Detect which cell encompasses the target text, then output its [X, Y] center coordinate. 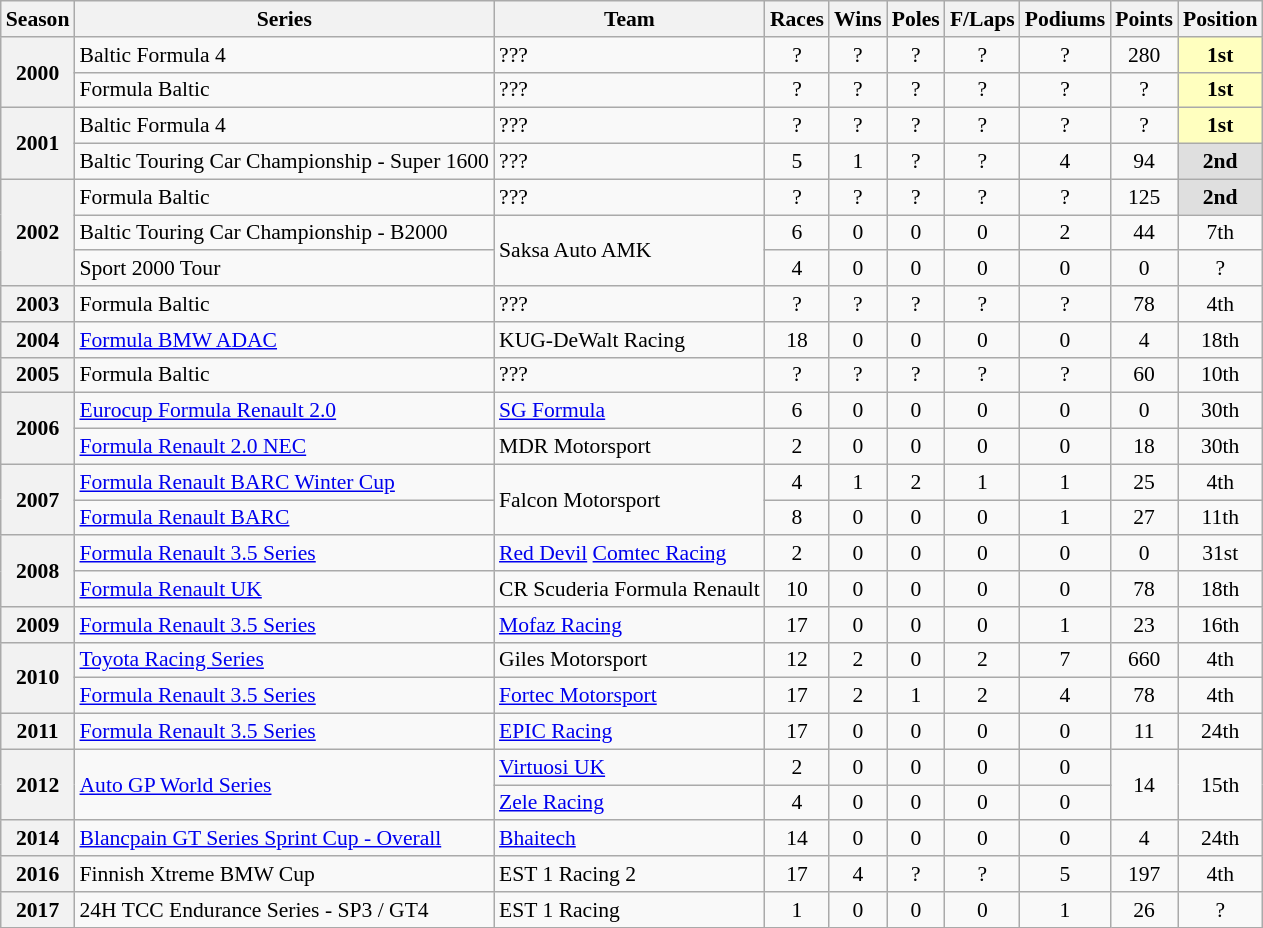
Blancpain GT Series Sprint Cup - Overall [284, 839]
2014 [38, 839]
11th [1220, 518]
EST 1 Racing [630, 910]
2016 [38, 874]
197 [1144, 874]
Races [797, 19]
Wins [858, 19]
7 [1066, 660]
EST 1 Racing 2 [630, 874]
Red Devil Comtec Racing [630, 554]
Virtuosi UK [630, 767]
2011 [38, 732]
Bhaitech [630, 839]
Baltic Touring Car Championship - B2000 [284, 233]
Baltic Touring Car Championship - Super 1600 [284, 162]
2012 [38, 784]
31st [1220, 554]
660 [1144, 660]
Season [38, 19]
2000 [38, 72]
2003 [38, 304]
23 [1144, 625]
26 [1144, 910]
24H TCC Endurance Series - SP3 / GT4 [284, 910]
Finnish Xtreme BMW Cup [284, 874]
Falcon Motorsport [630, 500]
2002 [38, 232]
11 [1144, 732]
Giles Motorsport [630, 660]
2005 [38, 375]
16th [1220, 625]
2017 [38, 910]
60 [1144, 375]
Mofaz Racing [630, 625]
Team [630, 19]
10th [1220, 375]
2006 [38, 428]
Saksa Auto AMK [630, 250]
Series [284, 19]
MDR Motorsport [630, 447]
280 [1144, 55]
Eurocup Formula Renault 2.0 [284, 411]
Formula Renault 2.0 NEC [284, 447]
44 [1144, 233]
EPIC Racing [630, 732]
7th [1220, 233]
12 [797, 660]
Formula Renault BARC [284, 518]
Position [1220, 19]
Formula BMW ADAC [284, 340]
2004 [38, 340]
Podiums [1066, 19]
Formula Renault UK [284, 589]
2008 [38, 572]
2010 [38, 678]
94 [1144, 162]
Zele Racing [630, 803]
Sport 2000 Tour [284, 269]
25 [1144, 482]
Auto GP World Series [284, 784]
Fortec Motorsport [630, 696]
F/Laps [982, 19]
15th [1220, 784]
Toyota Racing Series [284, 660]
2009 [38, 625]
2007 [38, 500]
27 [1144, 518]
Points [1144, 19]
10 [797, 589]
CR Scuderia Formula Renault [630, 589]
8 [797, 518]
125 [1144, 197]
KUG-DeWalt Racing [630, 340]
2001 [38, 144]
SG Formula [630, 411]
Formula Renault BARC Winter Cup [284, 482]
Poles [916, 19]
